Scan for the cell matching the given text and deliver its (X, Y) coordinate at center. 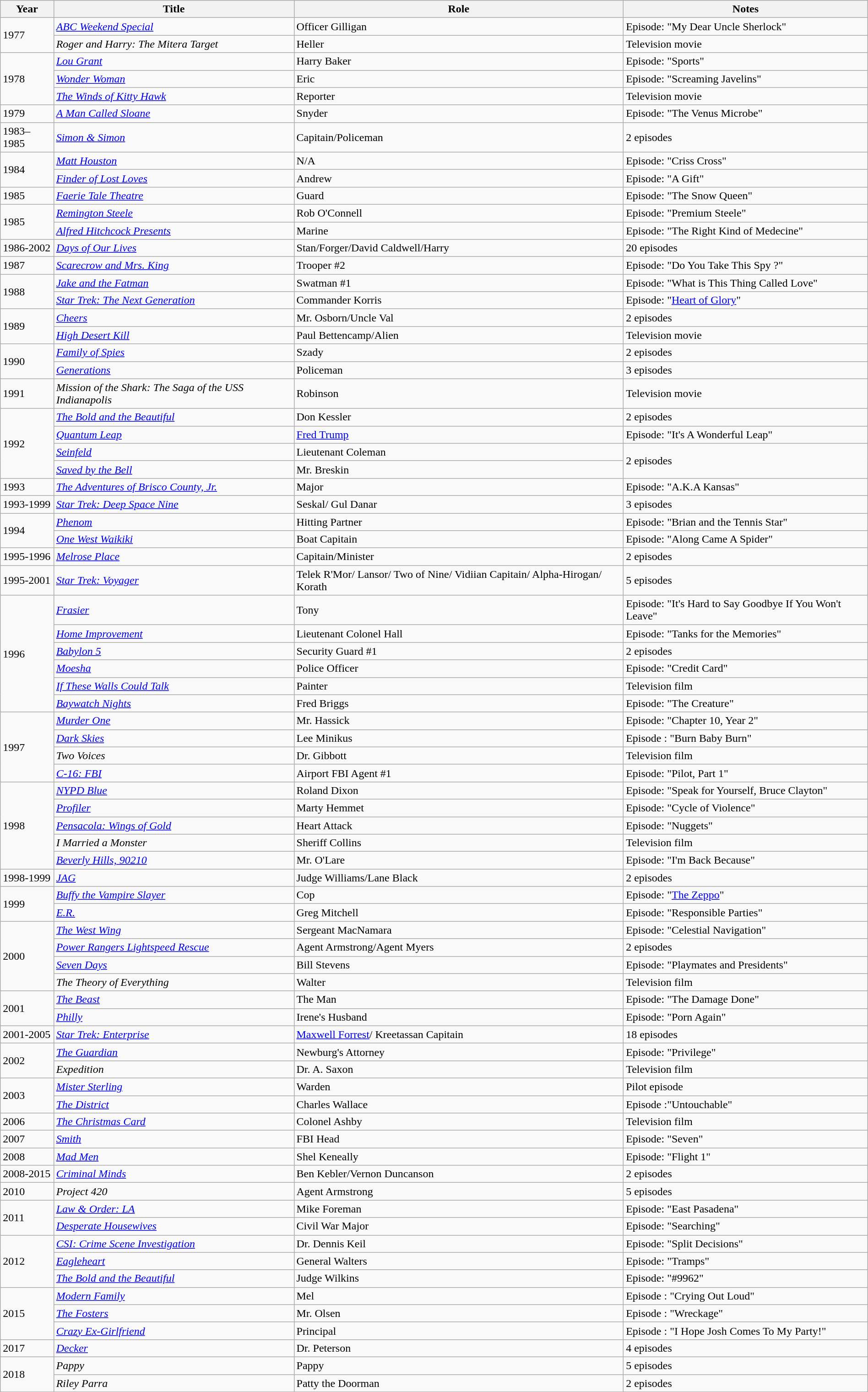
NYPD Blue (174, 790)
Shel Keneally (459, 1157)
Notes (746, 9)
Star Trek: Voyager (174, 581)
Project 420 (174, 1191)
A Man Called Sloane (174, 114)
Cop (459, 895)
Mel (459, 1296)
Mr. O'Lare (459, 860)
Episode :"Untouchable" (746, 1104)
Episode: "It's A Wonderful Leap" (746, 435)
Seinfeld (174, 452)
Rob O'Connell (459, 213)
Lieutenant Coleman (459, 452)
Episode: "Celestial Navigation" (746, 930)
Heart Attack (459, 826)
Dr. Dennis Keil (459, 1244)
Days of Our Lives (174, 248)
Capitain/Minister (459, 557)
2018 (27, 1374)
Episode: "Playmates and Presidents" (746, 965)
Marine (459, 230)
Episode: "Heart of Glory" (746, 300)
Airport FBI Agent #1 (459, 773)
2001 (27, 1008)
Phenom (174, 522)
Boat Capitain (459, 539)
Scarecrow and Mrs. King (174, 266)
Robinson (459, 394)
The Theory of Everything (174, 982)
2006 (27, 1122)
Hitting Partner (459, 522)
Lieutenant Colonel Hall (459, 634)
2007 (27, 1139)
Episode: "Credit Card" (746, 669)
Mr. Osborn/Uncle Val (459, 318)
1984 (27, 169)
Smith (174, 1139)
Babylon 5 (174, 651)
Agent Armstrong (459, 1191)
E.R. (174, 913)
Eric (459, 79)
Episode: "Pilot, Part 1" (746, 773)
Reporter (459, 96)
General Walters (459, 1261)
Episode: "The Venus Microbe" (746, 114)
ABC Weekend Special (174, 27)
Profiler (174, 808)
2003 (27, 1095)
Beverly Hills, 90210 (174, 860)
Expedition (174, 1069)
1994 (27, 530)
Pilot episode (746, 1087)
One West Waikiki (174, 539)
1997 (27, 747)
18 episodes (746, 1034)
I Married a Monster (174, 843)
Episode: "The Snow Queen" (746, 196)
Episode: "Flight 1" (746, 1157)
The Beast (174, 1000)
Major (459, 487)
Swatman #1 (459, 283)
Judge Williams/Lane Black (459, 878)
Episode: "Chapter 10, Year 2" (746, 721)
Colonel Ashby (459, 1122)
Generations (174, 370)
Episode: "The Creature" (746, 703)
Dark Skies (174, 738)
Seven Days (174, 965)
JAG (174, 878)
2017 (27, 1348)
Episode: "Privilege" (746, 1052)
Pensacola: Wings of Gold (174, 826)
Civil War Major (459, 1226)
High Desert Kill (174, 335)
Power Rangers Lightspeed Rescue (174, 947)
Episode: "The Zeppo" (746, 895)
The Guardian (174, 1052)
Walter (459, 982)
2008-2015 (27, 1174)
Modern Family (174, 1296)
Warden (459, 1087)
Mr. Hassick (459, 721)
Episode: "Tramps" (746, 1261)
Crazy Ex-Girlfriend (174, 1331)
Simon & Simon (174, 137)
Saved by the Bell (174, 469)
Episode: "The Damage Done" (746, 1000)
Episode : "Crying Out Loud" (746, 1296)
Law & Order: LA (174, 1209)
Finder of Lost Loves (174, 178)
Episode: "I'm Back Because" (746, 860)
Fred Briggs (459, 703)
Sheriff Collins (459, 843)
Mr. Olsen (459, 1313)
2002 (27, 1060)
Episode: "Split Decisions" (746, 1244)
1978 (27, 79)
Episode: "A.K.A Kansas" (746, 487)
The Man (459, 1000)
Roger and Harry: The Mitera Target (174, 44)
Two Voices (174, 756)
Episode: "Sports" (746, 61)
1991 (27, 394)
Episode: "Screaming Javelins" (746, 79)
Bill Stevens (459, 965)
Maxwell Forrest/ Kreetassan Capitain (459, 1034)
Desperate Housewives (174, 1226)
Home Improvement (174, 634)
Episode: "Cycle of Violence" (746, 808)
Episode: "Criss Cross" (746, 161)
The Fosters (174, 1313)
Faerie Tale Theatre (174, 196)
The District (174, 1104)
Frasier (174, 610)
Police Officer (459, 669)
Episode: "It's Hard to Say Goodbye If You Won't Leave" (746, 610)
1993 (27, 487)
Fred Trump (459, 435)
Episode: "Do You Take This Spy ?" (746, 266)
The Christmas Card (174, 1122)
Episode: "The Right Kind of Medecine" (746, 230)
Patty the Doorman (459, 1383)
Dr. Gibbott (459, 756)
1998 (27, 825)
Episode : "Burn Baby Burn" (746, 738)
Paul Bettencamp/Alien (459, 335)
4 episodes (746, 1348)
Ben Kebler/Vernon Duncanson (459, 1174)
Mr. Breskin (459, 469)
Philly (174, 1017)
Jake and the Fatman (174, 283)
Riley Parra (174, 1383)
Murder One (174, 721)
Episode: "Seven" (746, 1139)
2001-2005 (27, 1034)
Melrose Place (174, 557)
Heller (459, 44)
Mister Sterling (174, 1087)
2011 (27, 1218)
Cheers (174, 318)
20 episodes (746, 248)
Episode : "I Hope Josh Comes To My Party!" (746, 1331)
Baywatch Nights (174, 703)
Mission of the Shark: The Saga of the USS Indianapolis (174, 394)
1988 (27, 292)
Wonder Woman (174, 79)
Andrew (459, 178)
1986-2002 (27, 248)
Episode : "Wreckage" (746, 1313)
Szady (459, 353)
1979 (27, 114)
The Adventures of Brisco County, Jr. (174, 487)
Marty Hemmet (459, 808)
Policeman (459, 370)
N/A (459, 161)
The West Wing (174, 930)
2015 (27, 1313)
Episode: "Tanks for the Memories" (746, 634)
FBI Head (459, 1139)
Principal (459, 1331)
1989 (27, 326)
Dr. Peterson (459, 1348)
CSI: Crime Scene Investigation (174, 1244)
The Winds of Kitty Hawk (174, 96)
Decker (174, 1348)
Snyder (459, 114)
Episode: "Nuggets" (746, 826)
Episode: "A Gift" (746, 178)
Quantum Leap (174, 435)
Episode: "My Dear Uncle Sherlock" (746, 27)
Guard (459, 196)
2008 (27, 1157)
Star Trek: The Next Generation (174, 300)
Judge Wilkins (459, 1278)
Commander Korris (459, 300)
Moesha (174, 669)
Episode: "Brian and the Tennis Star" (746, 522)
Trooper #2 (459, 266)
Buffy the Vampire Slayer (174, 895)
Criminal Minds (174, 1174)
Episode: "Along Came A Spider" (746, 539)
Stan/Forger/David Caldwell/Harry (459, 248)
Role (459, 9)
Lee Minikus (459, 738)
Title (174, 9)
Remington Steele (174, 213)
Dr. A. Saxon (459, 1069)
Agent Armstrong/Agent Myers (459, 947)
1993-1999 (27, 504)
1999 (27, 904)
1990 (27, 361)
1998-1999 (27, 878)
Lou Grant (174, 61)
Episode: "Porn Again" (746, 1017)
Episode: "What is This Thing Called Love" (746, 283)
1987 (27, 266)
Capitain/Policeman (459, 137)
If These Walls Could Talk (174, 686)
1996 (27, 654)
Sergeant MacNamara (459, 930)
Star Trek: Enterprise (174, 1034)
Greg Mitchell (459, 913)
1992 (27, 443)
Episode: "Speak for Yourself, Bruce Clayton" (746, 790)
Episode: "#9962" (746, 1278)
Security Guard #1 (459, 651)
Episode: "Searching" (746, 1226)
Year (27, 9)
1995-1996 (27, 557)
Tony (459, 610)
Family of Spies (174, 353)
Mike Foreman (459, 1209)
Episode: "East Pasadena" (746, 1209)
2012 (27, 1261)
Irene's Husband (459, 1017)
1995-2001 (27, 581)
Newburg's Attorney (459, 1052)
Don Kessler (459, 417)
Matt Houston (174, 161)
Telek R'Mor/ Lansor/ Two of Nine/ Vidiian Capitain/ Alpha-Hirogan/ Korath (459, 581)
Seskal/ Gul Danar (459, 504)
C-16: FBI (174, 773)
Eagleheart (174, 1261)
Painter (459, 686)
1977 (27, 35)
2010 (27, 1191)
Star Trek: Deep Space Nine (174, 504)
Harry Baker (459, 61)
1983–1985 (27, 137)
Alfred Hitchcock Presents (174, 230)
Roland Dixon (459, 790)
Episode: "Responsible Parties" (746, 913)
Charles Wallace (459, 1104)
2000 (27, 956)
Mad Men (174, 1157)
Officer Gilligan (459, 27)
Episode: "Premium Steele" (746, 213)
